Output the [X, Y] coordinate of the center of the cell containing the given text.  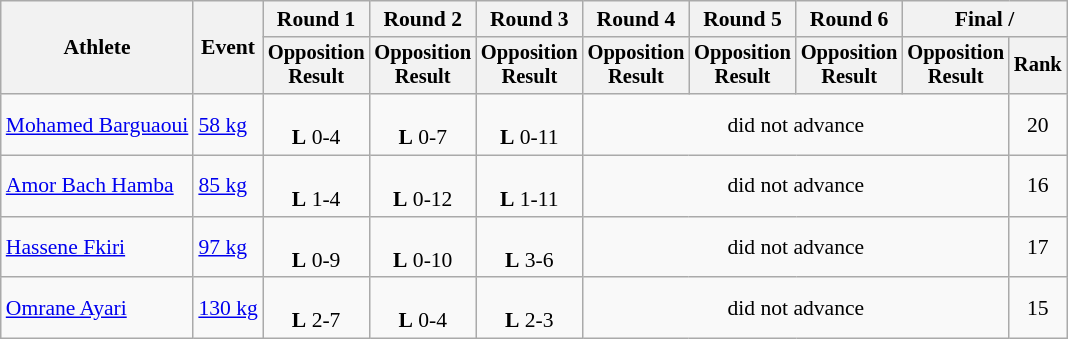
Amor Bach Hamba [98, 186]
Round 3 [530, 19]
L 2-7 [316, 308]
16 [1038, 186]
L 0-12 [422, 186]
L 1-11 [530, 186]
Athlete [98, 48]
L 0-10 [422, 248]
Round 2 [422, 19]
L 1-4 [316, 186]
L 3-6 [530, 248]
20 [1038, 124]
L 0-7 [422, 124]
L 0-9 [316, 248]
15 [1038, 308]
17 [1038, 248]
Rank [1038, 66]
97 kg [228, 248]
L 0-11 [530, 124]
58 kg [228, 124]
Event [228, 48]
130 kg [228, 308]
Omrane Ayari [98, 308]
Hassene Fkiri [98, 248]
Round 6 [850, 19]
85 kg [228, 186]
Round 1 [316, 19]
Round 4 [636, 19]
Final / [984, 19]
Round 5 [742, 19]
Mohamed Barguaoui [98, 124]
L 2-3 [530, 308]
